Provide the [X, Y] coordinate of the cell's center where the given text is located.  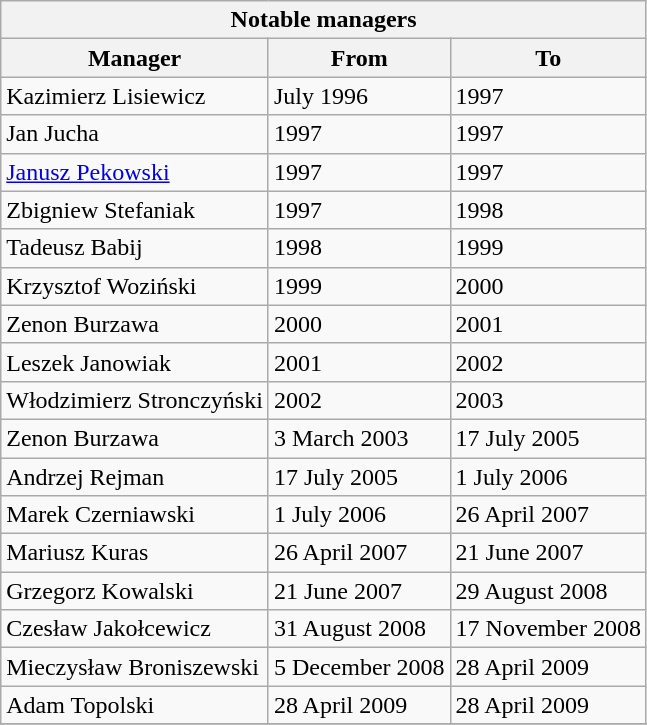
Zbigniew Stefaniak [135, 210]
To [548, 58]
Krzysztof Woziński [135, 286]
5 December 2008 [359, 667]
Adam Topolski [135, 705]
July 1996 [359, 96]
Czesław Jakołcewicz [135, 629]
From [359, 58]
29 August 2008 [548, 591]
3 March 2003 [359, 438]
Leszek Janowiak [135, 362]
Kazimierz Lisiewicz [135, 96]
Jan Jucha [135, 134]
Mieczysław Broniszewski [135, 667]
Manager [135, 58]
Andrzej Rejman [135, 477]
Notable managers [324, 20]
Włodzimierz Stronczyński [135, 400]
Tadeusz Babij [135, 248]
2003 [548, 400]
31 August 2008 [359, 629]
Marek Czerniawski [135, 515]
Janusz Pekowski [135, 172]
Mariusz Kuras [135, 553]
Grzegorz Kowalski [135, 591]
17 November 2008 [548, 629]
